For the text-containing cell, return its midpoint in (X, Y) coordinate format. 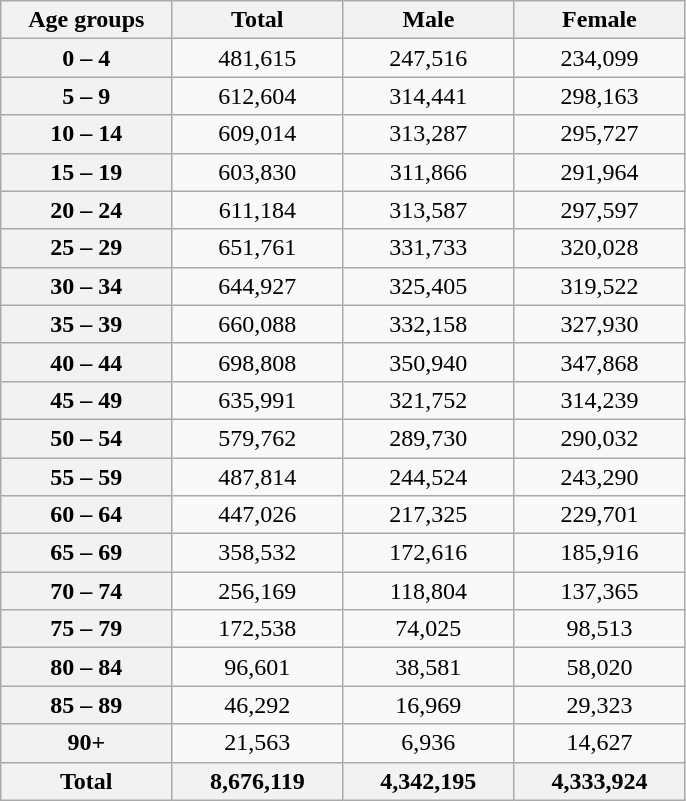
0 – 4 (86, 58)
331,733 (428, 248)
20 – 24 (86, 210)
46,292 (258, 705)
30 – 34 (86, 286)
45 – 49 (86, 400)
5 – 9 (86, 96)
447,026 (258, 515)
256,169 (258, 591)
85 – 89 (86, 705)
Male (428, 20)
70 – 74 (86, 591)
635,991 (258, 400)
96,601 (258, 667)
243,290 (600, 477)
8,676,119 (258, 781)
Age groups (86, 20)
234,099 (600, 58)
579,762 (258, 438)
290,032 (600, 438)
16,969 (428, 705)
612,604 (258, 96)
58,020 (600, 667)
80 – 84 (86, 667)
6,936 (428, 743)
481,615 (258, 58)
611,184 (258, 210)
217,325 (428, 515)
229,701 (600, 515)
10 – 14 (86, 134)
50 – 54 (86, 438)
297,597 (600, 210)
4,333,924 (600, 781)
38,581 (428, 667)
320,028 (600, 248)
313,287 (428, 134)
75 – 79 (86, 629)
313,587 (428, 210)
65 – 69 (86, 553)
325,405 (428, 286)
29,323 (600, 705)
311,866 (428, 172)
314,441 (428, 96)
698,808 (258, 362)
298,163 (600, 96)
314,239 (600, 400)
247,516 (428, 58)
603,830 (258, 172)
291,964 (600, 172)
350,940 (428, 362)
332,158 (428, 324)
172,538 (258, 629)
319,522 (600, 286)
21,563 (258, 743)
98,513 (600, 629)
289,730 (428, 438)
651,761 (258, 248)
295,727 (600, 134)
25 – 29 (86, 248)
185,916 (600, 553)
74,025 (428, 629)
15 – 19 (86, 172)
60 – 64 (86, 515)
40 – 44 (86, 362)
327,930 (600, 324)
244,524 (428, 477)
Female (600, 20)
14,627 (600, 743)
90+ (86, 743)
321,752 (428, 400)
55 – 59 (86, 477)
644,927 (258, 286)
118,804 (428, 591)
347,868 (600, 362)
172,616 (428, 553)
35 – 39 (86, 324)
358,532 (258, 553)
660,088 (258, 324)
137,365 (600, 591)
4,342,195 (428, 781)
487,814 (258, 477)
609,014 (258, 134)
